Scan for the cell matching the given text and deliver its (x, y) coordinate at center. 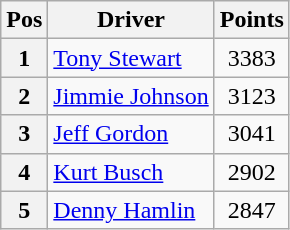
Jeff Gordon (131, 134)
3383 (252, 58)
3123 (252, 96)
2902 (252, 172)
1 (24, 58)
2847 (252, 210)
Pos (24, 20)
5 (24, 210)
Driver (131, 20)
3 (24, 134)
Denny Hamlin (131, 210)
Jimmie Johnson (131, 96)
Points (252, 20)
Kurt Busch (131, 172)
4 (24, 172)
2 (24, 96)
3041 (252, 134)
Tony Stewart (131, 58)
